From the cell containing the given text, extract its center point as (x, y) coordinate. 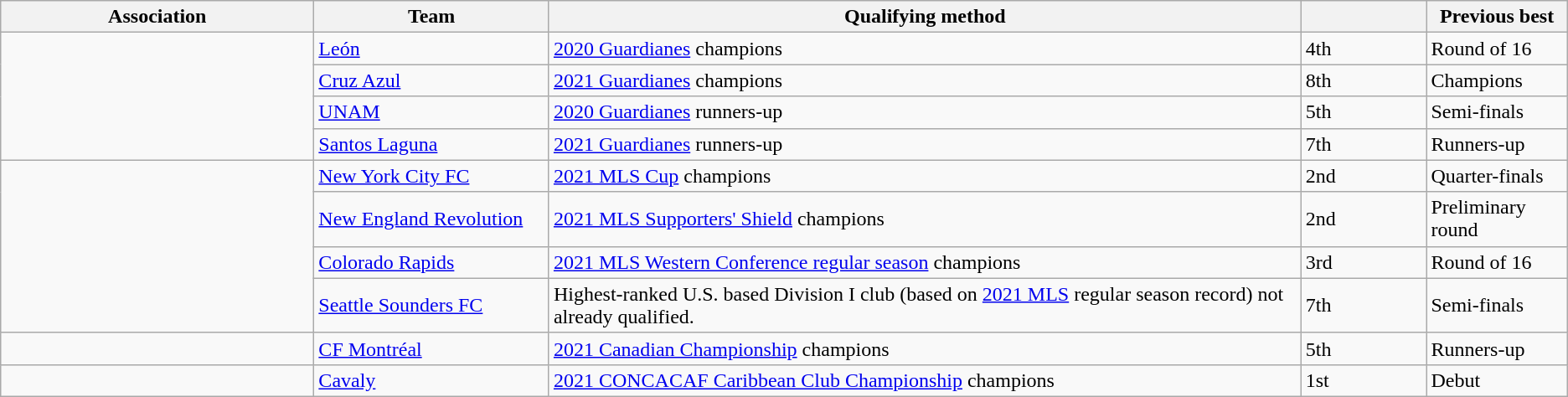
2020 Guardianes runners-up (925, 112)
Highest-ranked U.S. based Division I club (based on 2021 MLS regular season record) not already qualified. (925, 305)
Association (157, 17)
Quarter-finals (1497, 176)
2021 MLS Supporters' Shield champions (925, 219)
2021 MLS Western Conference regular season champions (925, 262)
8th (1364, 80)
2021 CONCACAF Caribbean Club Championship champions (925, 380)
New York City FC (432, 176)
2021 Guardianes champions (925, 80)
León (432, 49)
Team (432, 17)
Preliminary round (1497, 219)
2021 Guardianes runners-up (925, 144)
Colorado Rapids (432, 262)
2021 MLS Cup champions (925, 176)
2020 Guardianes champions (925, 49)
Qualifying method (925, 17)
Seattle Sounders FC (432, 305)
New England Revolution (432, 219)
1st (1364, 380)
2021 Canadian Championship champions (925, 348)
Champions (1497, 80)
UNAM (432, 112)
Cruz Azul (432, 80)
Santos Laguna (432, 144)
4th (1364, 49)
CF Montréal (432, 348)
Debut (1497, 380)
3rd (1364, 262)
Cavaly (432, 380)
Previous best (1497, 17)
